Output the [x, y] coordinate of the center of the cell containing the given text.  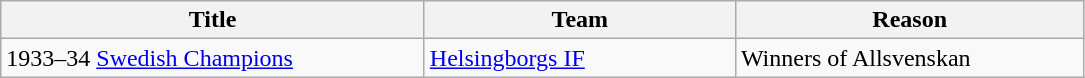
1933–34 Swedish Champions [213, 58]
Title [213, 20]
Reason [910, 20]
Winners of Allsvenskan [910, 58]
Helsingborgs IF [580, 58]
Team [580, 20]
